Identify which cell holds the provided text, then report its [x, y] central coordinate. 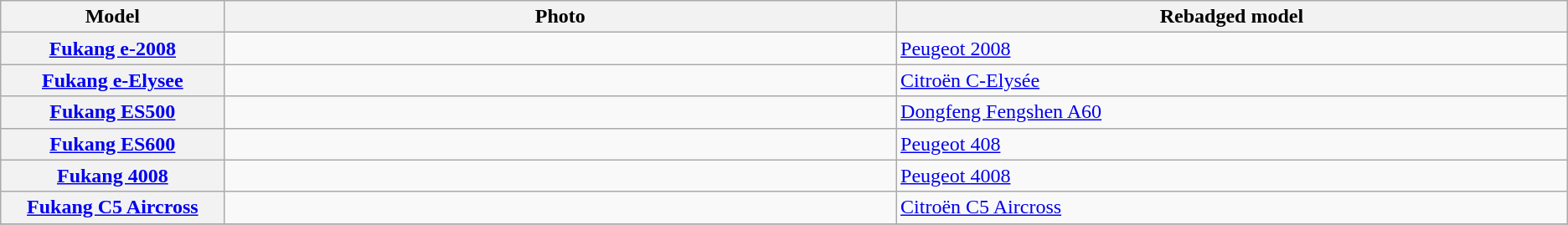
Peugeot 4008 [1232, 176]
Fukang 4008 [112, 176]
Fukang e-Elysee [112, 80]
Model [112, 17]
Fukang ES500 [112, 112]
Photo [560, 17]
Peugeot 2008 [1232, 49]
Peugeot 408 [1232, 144]
Fukang ES600 [112, 144]
Fukang C5 Aircross [112, 207]
Fukang e-2008 [112, 49]
Rebadged model [1232, 17]
Dongfeng Fengshen A60 [1232, 112]
Citroën C-Elysée [1232, 80]
Citroën C5 Aircross [1232, 207]
